For the text-containing cell, return its midpoint in [X, Y] coordinate format. 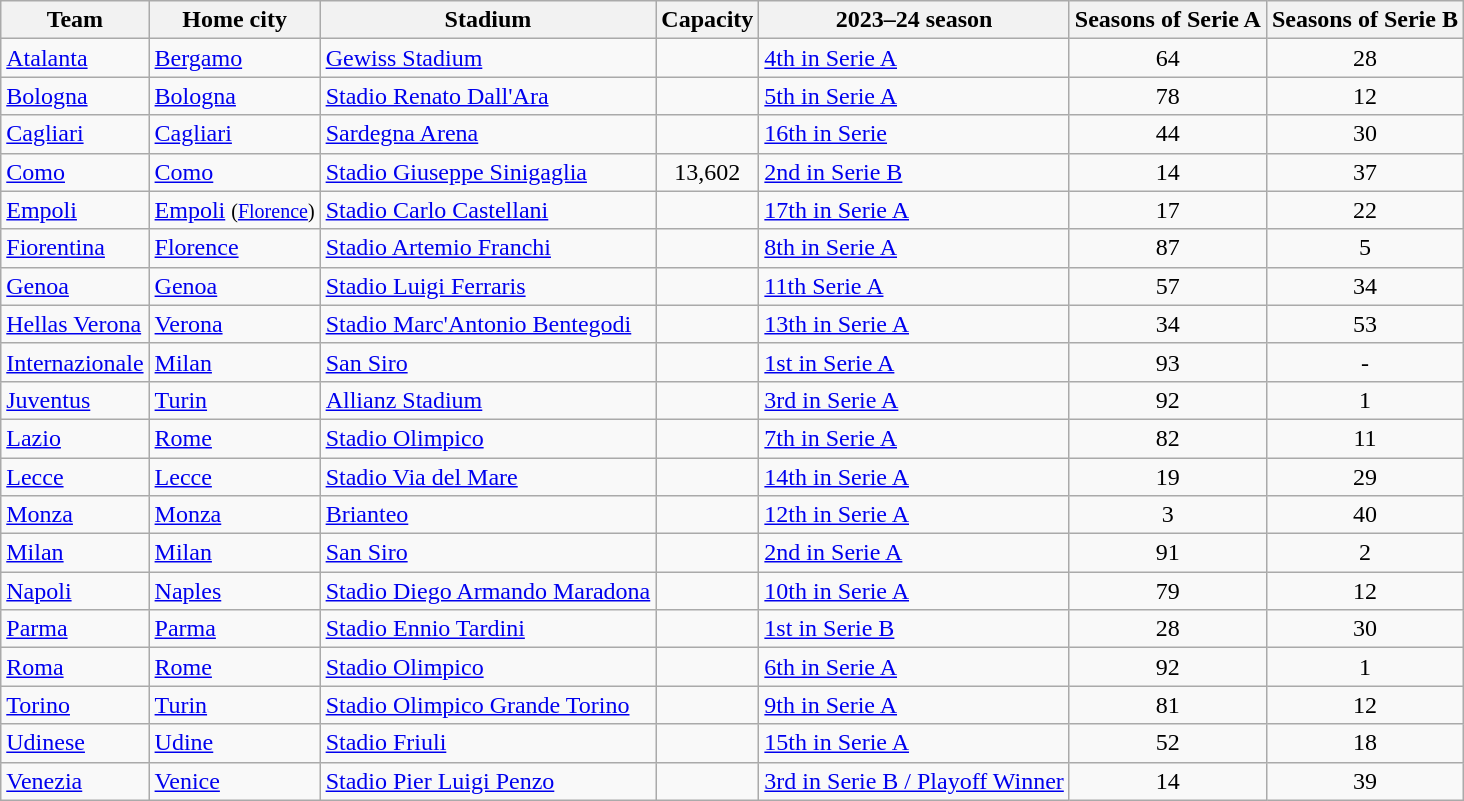
6th in Serie A [914, 667]
93 [1168, 362]
Stadium [488, 20]
2 [1364, 553]
4th in Serie A [914, 58]
14th in Serie A [914, 477]
1st in Serie B [914, 629]
Juventus [75, 400]
Internazionale [75, 362]
2023–24 season [914, 20]
Stadio Luigi Ferraris [488, 286]
Stadio Artemio Franchi [488, 248]
Napoli [75, 591]
Stadio Pier Luigi Penzo [488, 781]
Verona [234, 324]
52 [1168, 743]
Stadio Olimpico Grande Torino [488, 705]
3 [1168, 515]
Allianz Stadium [488, 400]
Naples [234, 591]
- [1364, 362]
5th in Serie A [914, 96]
79 [1168, 591]
Venice [234, 781]
13th in Serie A [914, 324]
1st in Serie A [914, 362]
82 [1168, 438]
15th in Serie A [914, 743]
12th in Serie A [914, 515]
5 [1364, 248]
3rd in Serie B / Playoff Winner [914, 781]
Hellas Verona [75, 324]
81 [1168, 705]
Seasons of Serie A [1168, 20]
78 [1168, 96]
11th Serie A [914, 286]
91 [1168, 553]
29 [1364, 477]
Lazio [75, 438]
64 [1168, 58]
Torino [75, 705]
17 [1168, 210]
Stadio Giuseppe Sinigaglia [488, 172]
2nd in Serie A [914, 553]
Stadio Renato Dall'Ara [488, 96]
17th in Serie A [914, 210]
10th in Serie A [914, 591]
Florence [234, 248]
37 [1364, 172]
Capacity [708, 20]
Brianteo [488, 515]
11 [1364, 438]
Udine [234, 743]
57 [1168, 286]
Team [75, 20]
22 [1364, 210]
87 [1168, 248]
18 [1364, 743]
44 [1168, 134]
3rd in Serie A [914, 400]
Gewiss Stadium [488, 58]
Home city [234, 20]
Stadio Diego Armando Maradona [488, 591]
53 [1364, 324]
Bergamo [234, 58]
2nd in Serie B [914, 172]
Stadio Marc'Antonio Bentegodi [488, 324]
40 [1364, 515]
Atalanta [75, 58]
9th in Serie A [914, 705]
Sardegna Arena [488, 134]
7th in Serie A [914, 438]
Stadio Ennio Tardini [488, 629]
Stadio Carlo Castellani [488, 210]
Venezia [75, 781]
Udinese [75, 743]
Empoli [75, 210]
Stadio Via del Mare [488, 477]
39 [1364, 781]
Empoli (Florence) [234, 210]
Stadio Friuli [488, 743]
Fiorentina [75, 248]
16th in Serie [914, 134]
19 [1168, 477]
Roma [75, 667]
Seasons of Serie B [1364, 20]
8th in Serie A [914, 248]
13,602 [708, 172]
